Extract the [x, y] coordinate from the center of the cell holding the provided text.  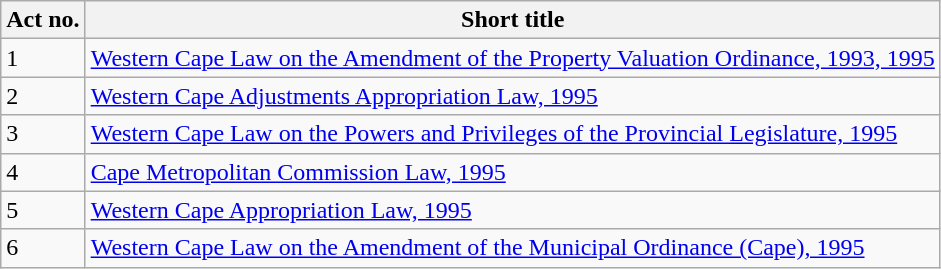
Act no. [43, 20]
5 [43, 210]
Short title [512, 20]
Cape Metropolitan Commission Law, 1995 [512, 172]
2 [43, 96]
Western Cape Law on the Amendment of the Municipal Ordinance (Cape), 1995 [512, 248]
Western Cape Law on the Amendment of the Property Valuation Ordinance, 1993, 1995 [512, 58]
Western Cape Appropriation Law, 1995 [512, 210]
Western Cape Adjustments Appropriation Law, 1995 [512, 96]
6 [43, 248]
4 [43, 172]
Western Cape Law on the Powers and Privileges of the Provincial Legislature, 1995 [512, 134]
3 [43, 134]
1 [43, 58]
